Search for the cell housing the specified text and yield its [x, y] center coordinate. 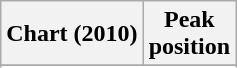
Chart (2010) [72, 34]
Peakposition [189, 34]
